For the text-containing cell, return its midpoint in (x, y) coordinate format. 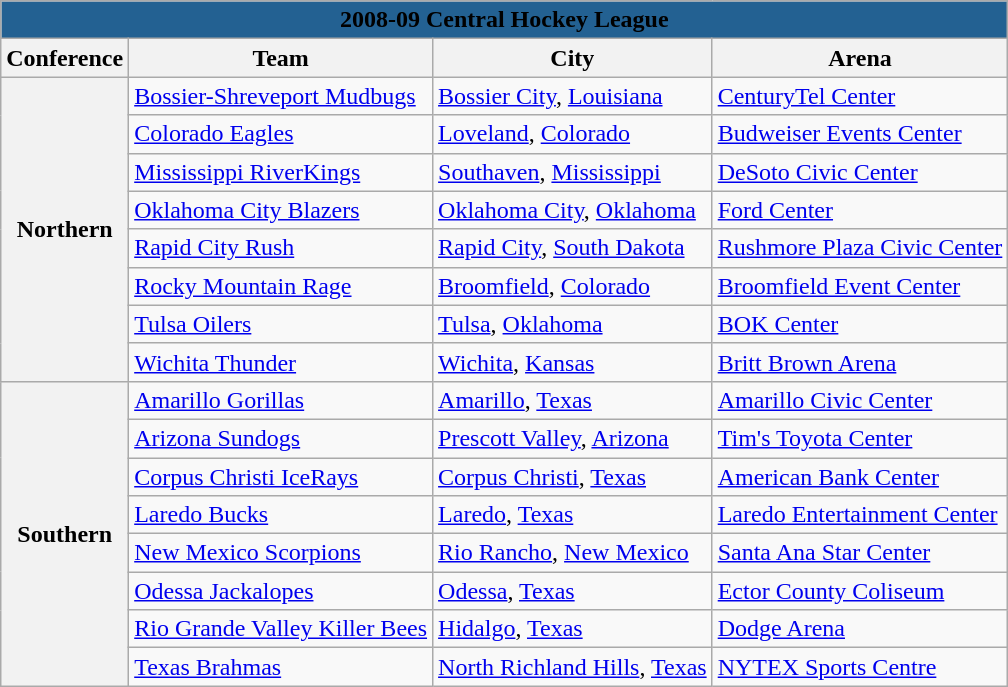
North Richland Hills, Texas (573, 667)
Rapid City Rush (281, 248)
Rapid City, South Dakota (573, 248)
Amarillo Civic Center (860, 400)
Tulsa, Oklahoma (573, 324)
Broomfield, Colorado (573, 286)
Loveland, Colorado (573, 134)
NYTEX Sports Centre (860, 667)
Rocky Mountain Rage (281, 286)
CenturyTel Center (860, 96)
Arena (860, 58)
Bossier-Shreveport Mudbugs (281, 96)
New Mexico Scorpions (281, 553)
Laredo Entertainment Center (860, 515)
Oklahoma City Blazers (281, 210)
Texas Brahmas (281, 667)
Southaven, Mississippi (573, 172)
American Bank Center (860, 477)
Odessa, Texas (573, 591)
Ector County Coliseum (860, 591)
Budweiser Events Center (860, 134)
Tulsa Oilers (281, 324)
Corpus Christi IceRays (281, 477)
Southern (65, 533)
Team (281, 58)
Ford Center (860, 210)
Mississippi RiverKings (281, 172)
Oklahoma City, Oklahoma (573, 210)
DeSoto Civic Center (860, 172)
Britt Brown Arena (860, 362)
Dodge Arena (860, 629)
Tim's Toyota Center (860, 438)
Wichita Thunder (281, 362)
Wichita, Kansas (573, 362)
Hidalgo, Texas (573, 629)
Amarillo, Texas (573, 400)
Corpus Christi, Texas (573, 477)
Rushmore Plaza Civic Center (860, 248)
Northern (65, 229)
BOK Center (860, 324)
City (573, 58)
Rio Rancho, New Mexico (573, 553)
Laredo Bucks (281, 515)
Amarillo Gorillas (281, 400)
Rio Grande Valley Killer Bees (281, 629)
Bossier City, Louisiana (573, 96)
Santa Ana Star Center (860, 553)
2008-09 Central Hockey League (504, 20)
Arizona Sundogs (281, 438)
Broomfield Event Center (860, 286)
Odessa Jackalopes (281, 591)
Colorado Eagles (281, 134)
Conference (65, 58)
Prescott Valley, Arizona (573, 438)
Laredo, Texas (573, 515)
